Identify which cell holds the provided text, then report its (x, y) central coordinate. 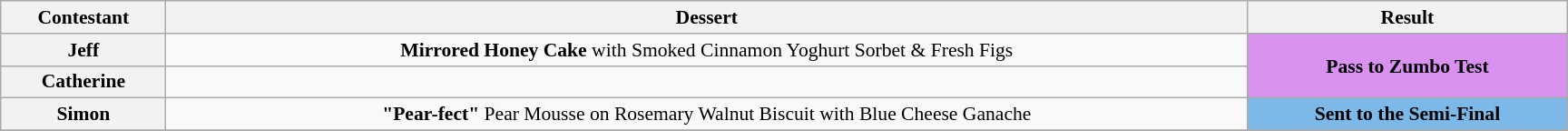
Jeff (83, 50)
"Pear-fect" Pear Mousse on Rosemary Walnut Biscuit with Blue Cheese Ganache (707, 115)
Pass to Zumbo Test (1408, 65)
Result (1408, 17)
Contestant (83, 17)
Simon (83, 115)
Dessert (707, 17)
Sent to the Semi-Final (1408, 115)
Catherine (83, 82)
Mirrored Honey Cake with Smoked Cinnamon Yoghurt Sorbet & Fresh Figs (707, 50)
